For the text-containing cell, return its midpoint in [x, y] coordinate format. 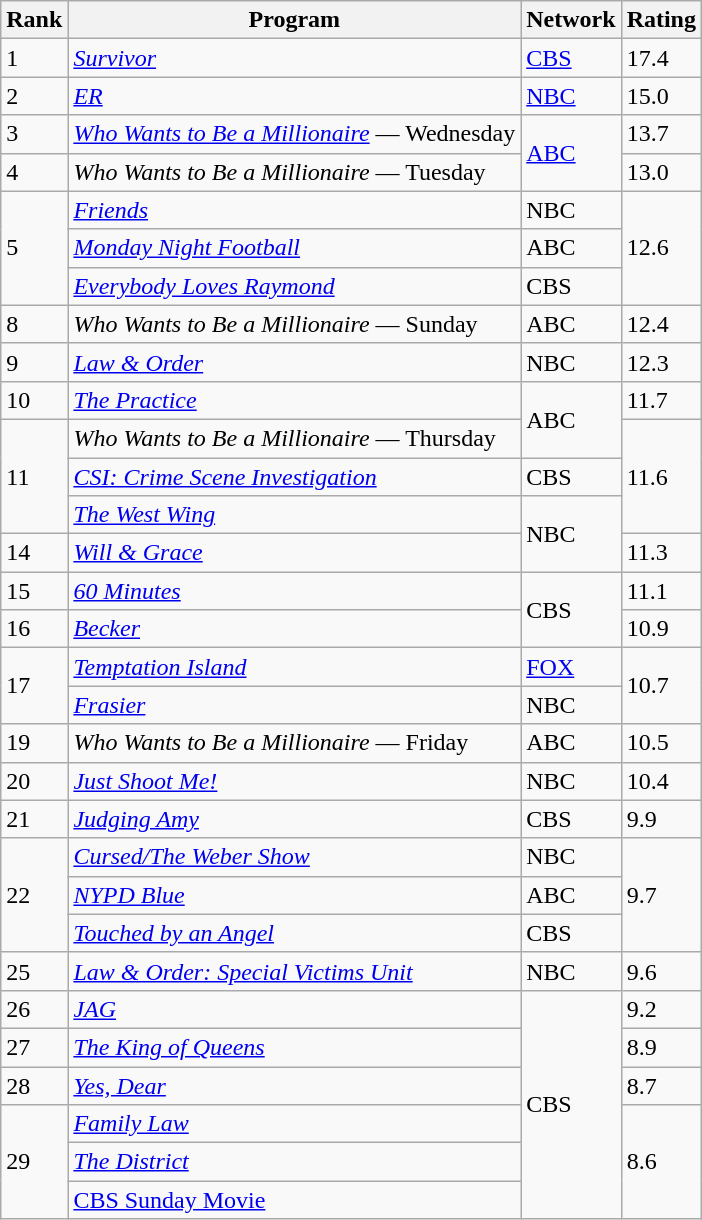
11.7 [661, 400]
11.3 [661, 553]
10 [34, 400]
9.7 [661, 895]
The District [294, 1162]
12.3 [661, 362]
The Practice [294, 400]
JAG [294, 1009]
10.4 [661, 781]
9.2 [661, 1009]
NYPD Blue [294, 895]
CBS Sunday Movie [294, 1200]
10.7 [661, 686]
Yes, Dear [294, 1085]
Cursed/The Weber Show [294, 857]
26 [34, 1009]
8 [34, 324]
Family Law [294, 1124]
9 [34, 362]
Survivor [294, 58]
Law & Order [294, 362]
1 [34, 58]
2 [34, 96]
9.6 [661, 971]
10.5 [661, 743]
8.9 [661, 1047]
22 [34, 895]
Will & Grace [294, 553]
27 [34, 1047]
11.1 [661, 591]
Who Wants to Be a Millionaire — Thursday [294, 438]
Everybody Loves Raymond [294, 286]
28 [34, 1085]
29 [34, 1162]
Touched by an Angel [294, 933]
20 [34, 781]
10.9 [661, 629]
Frasier [294, 705]
16 [34, 629]
25 [34, 971]
17 [34, 686]
9.9 [661, 819]
Becker [294, 629]
5 [34, 248]
The West Wing [294, 515]
15.0 [661, 96]
17.4 [661, 58]
14 [34, 553]
Rank [34, 20]
21 [34, 819]
Judging Amy [294, 819]
Just Shoot Me! [294, 781]
Who Wants to Be a Millionaire — Tuesday [294, 172]
Who Wants to Be a Millionaire — Friday [294, 743]
The King of Queens [294, 1047]
4 [34, 172]
Network [571, 20]
3 [34, 134]
Who Wants to Be a Millionaire — Sunday [294, 324]
FOX [571, 667]
ER [294, 96]
12.4 [661, 324]
Temptation Island [294, 667]
Program [294, 20]
Law & Order: Special Victims Unit [294, 971]
11.6 [661, 476]
13.7 [661, 134]
Friends [294, 210]
Rating [661, 20]
11 [34, 476]
19 [34, 743]
15 [34, 591]
8.6 [661, 1162]
12.6 [661, 248]
Who Wants to Be a Millionaire — Wednesday [294, 134]
Monday Night Football [294, 248]
13.0 [661, 172]
8.7 [661, 1085]
60 Minutes [294, 591]
CSI: Crime Scene Investigation [294, 477]
